Provide the [x, y] coordinate of the cell's center where the given text is located.  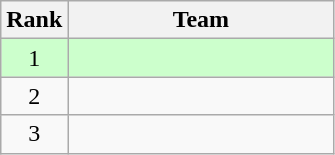
1 [34, 58]
Team [201, 20]
Rank [34, 20]
2 [34, 96]
3 [34, 134]
